Detect which cell encompasses the target text, then output its (X, Y) center coordinate. 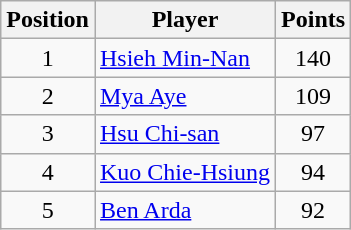
94 (314, 172)
4 (48, 172)
97 (314, 134)
Kuo Chie-Hsiung (184, 172)
Hsieh Min-Nan (184, 58)
3 (48, 134)
Position (48, 20)
Mya Aye (184, 96)
140 (314, 58)
Hsu Chi-san (184, 134)
109 (314, 96)
Player (184, 20)
1 (48, 58)
2 (48, 96)
Ben Arda (184, 210)
5 (48, 210)
Points (314, 20)
92 (314, 210)
